Find where the given text appears and provide that cell's center as [X, Y] coordinate. 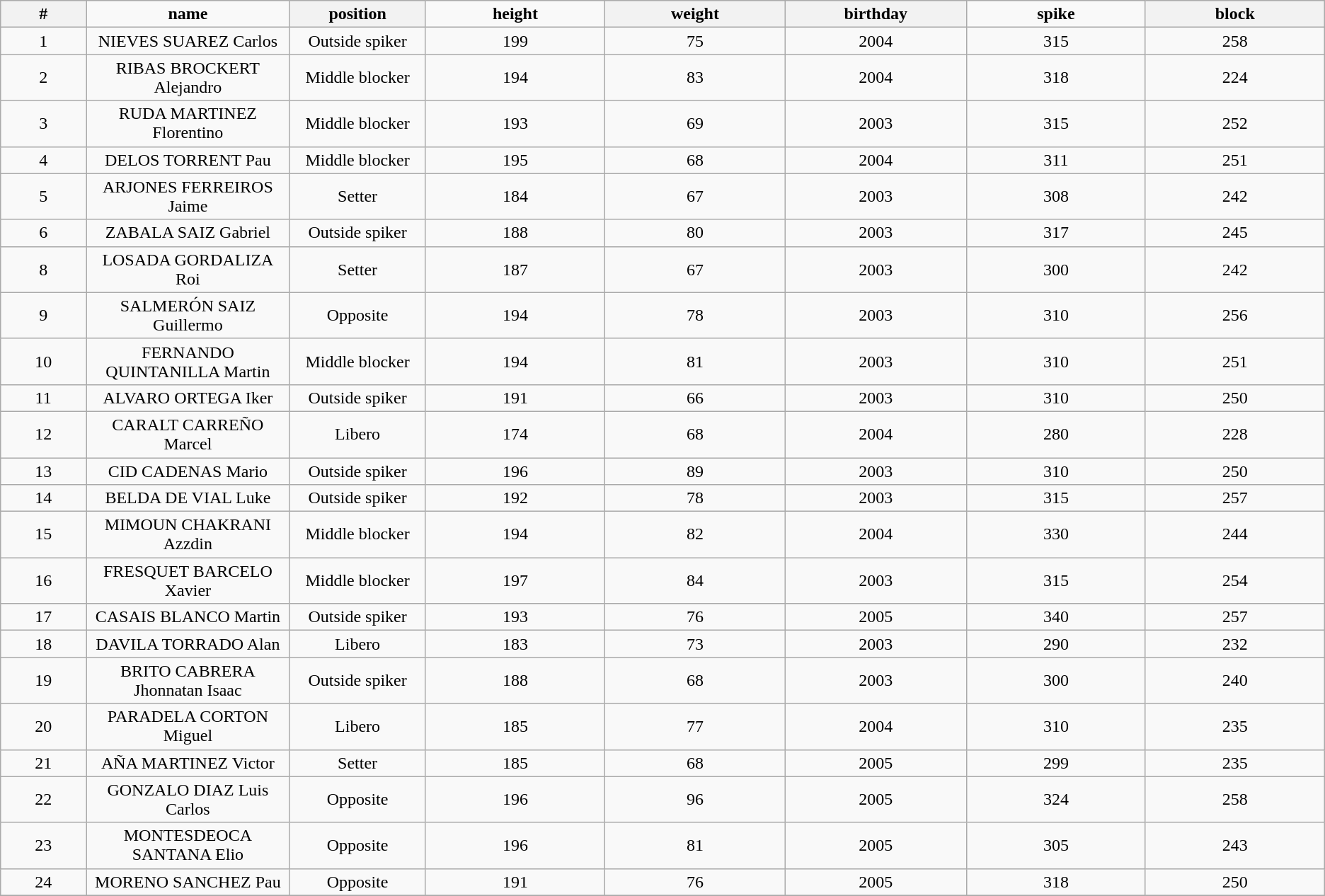
192 [515, 498]
MORENO SANCHEZ Pau [188, 882]
317 [1056, 233]
243 [1234, 845]
weight [695, 14]
block [1234, 14]
10 [44, 361]
8 [44, 269]
245 [1234, 233]
330 [1056, 535]
4 [44, 160]
80 [695, 233]
BRITO CABRERA Jhonnatan Isaac [188, 681]
2 [44, 78]
FERNANDO QUINTANILLA Martin [188, 361]
73 [695, 644]
DELOS TORRENT Pau [188, 160]
CID CADENAS Mario [188, 471]
14 [44, 498]
24 [44, 882]
AÑA MARTINEZ Victor [188, 763]
187 [515, 269]
82 [695, 535]
spike [1056, 14]
252 [1234, 123]
FRESQUET BARCELO Xavier [188, 580]
RIBAS BROCKERT Alejandro [188, 78]
CARALT CARREÑO Marcel [188, 435]
23 [44, 845]
195 [515, 160]
324 [1056, 800]
SALMERÓN SAIZ Guillermo [188, 316]
ALVARO ORTEGA Iker [188, 398]
PARADELA CORTON Miguel [188, 726]
183 [515, 644]
21 [44, 763]
96 [695, 800]
11 [44, 398]
name [188, 14]
17 [44, 617]
174 [515, 435]
13 [44, 471]
244 [1234, 535]
# [44, 14]
GONZALO DIAZ Luis Carlos [188, 800]
MONTESDEOCA SANTANA Elio [188, 845]
232 [1234, 644]
9 [44, 316]
280 [1056, 435]
16 [44, 580]
197 [515, 580]
308 [1056, 197]
305 [1056, 845]
77 [695, 726]
240 [1234, 681]
228 [1234, 435]
3 [44, 123]
22 [44, 800]
256 [1234, 316]
299 [1056, 763]
BELDA DE VIAL Luke [188, 498]
NIEVES SUAREZ Carlos [188, 41]
18 [44, 644]
height [515, 14]
254 [1234, 580]
12 [44, 435]
MIMOUN CHAKRANI Azzdin [188, 535]
DAVILA TORRADO Alan [188, 644]
RUDA MARTINEZ Florentino [188, 123]
1 [44, 41]
311 [1056, 160]
184 [515, 197]
20 [44, 726]
66 [695, 398]
75 [695, 41]
83 [695, 78]
5 [44, 197]
199 [515, 41]
69 [695, 123]
89 [695, 471]
CASAIS BLANCO Martin [188, 617]
LOSADA GORDALIZA Roi [188, 269]
340 [1056, 617]
19 [44, 681]
birthday [876, 14]
224 [1234, 78]
290 [1056, 644]
ARJONES FERREIROS Jaime [188, 197]
6 [44, 233]
position [357, 14]
84 [695, 580]
15 [44, 535]
ZABALA SAIZ Gabriel [188, 233]
